For the text-containing cell, return its midpoint in [X, Y] coordinate format. 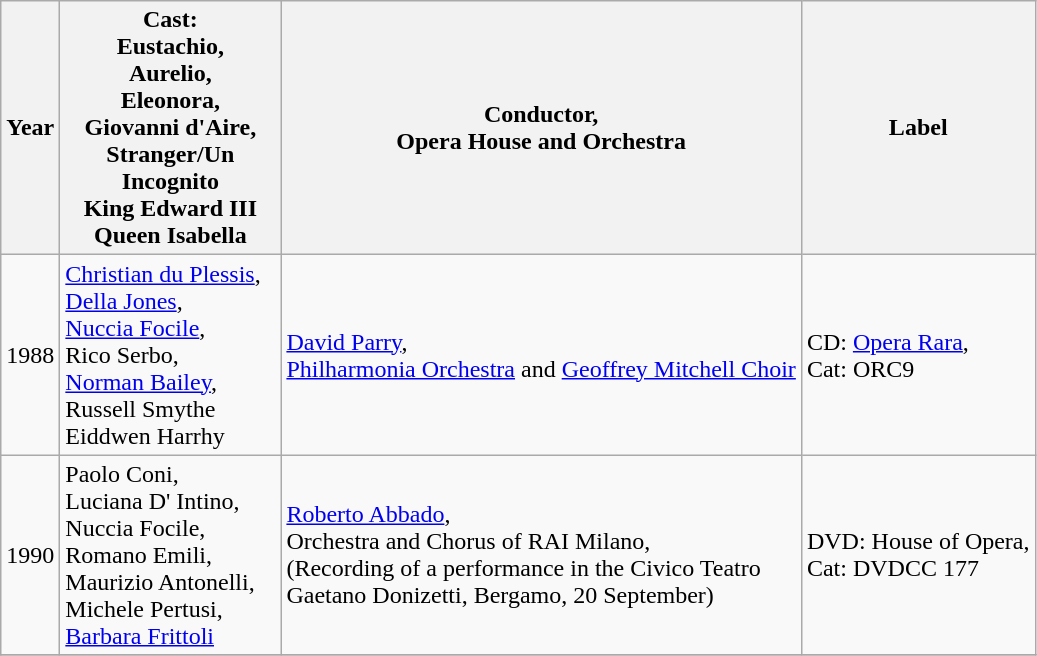
Paolo Coni,Luciana D' Intino,Nuccia Focile,Romano Emili,Maurizio Antonelli,Michele Pertusi,Barbara Frittoli [170, 555]
1988 [30, 355]
1990 [30, 555]
CD: Opera Rara,Cat: ORC9 [918, 355]
David Parry,Philharmonia Orchestra and Geoffrey Mitchell Choir [541, 355]
Label [918, 128]
Cast:Eustachio,Aurelio,Eleonora,Giovanni d'Aire,Stranger/Un IncognitoKing Edward IIIQueen Isabella [170, 128]
Conductor,Opera House and Orchestra [541, 128]
Year [30, 128]
DVD: House of Opera,Cat: DVDCC 177 [918, 555]
Christian du Plessis,Della Jones,Nuccia Focile,Rico Serbo,Norman Bailey,Russell SmytheEiddwen Harrhy [170, 355]
Roberto Abbado,Orchestra and Chorus of RAI Milano,(Recording of a performance in the Civico TeatroGaetano Donizetti, Bergamo, 20 September) [541, 555]
